Extract the (x, y) coordinate from the center of the cell holding the provided text.  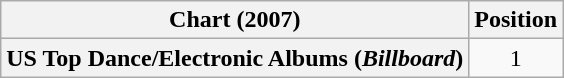
Chart (2007) (235, 20)
1 (516, 58)
US Top Dance/Electronic Albums (Billboard) (235, 58)
Position (516, 20)
